Output the (X, Y) coordinate of the center of the cell containing the given text.  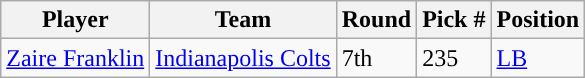
7th (376, 58)
Round (376, 20)
Player (76, 20)
Indianapolis Colts (243, 58)
Team (243, 20)
LB (538, 58)
235 (454, 58)
Position (538, 20)
Zaire Franklin (76, 58)
Pick # (454, 20)
